Scan for the cell matching the given text and deliver its [X, Y] coordinate at center. 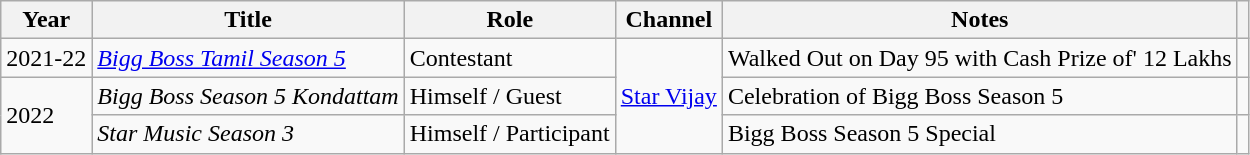
Star Vijay [668, 96]
Title [248, 20]
Role [510, 20]
Year [46, 20]
Notes [980, 20]
Himself / Participant [510, 134]
Star Music Season 3 [248, 134]
Himself / Guest [510, 96]
Bigg Boss Season 5 Kondattam [248, 96]
Channel [668, 20]
Bigg Boss Season 5 Special [980, 134]
Celebration of Bigg Boss Season 5 [980, 96]
Bigg Boss Tamil Season 5 [248, 58]
Contestant [510, 58]
2021-22 [46, 58]
2022 [46, 115]
Walked Out on Day 95 with Cash Prize of' 12 Lakhs [980, 58]
